Locate the cell with the specified text and output its [X, Y] center coordinate. 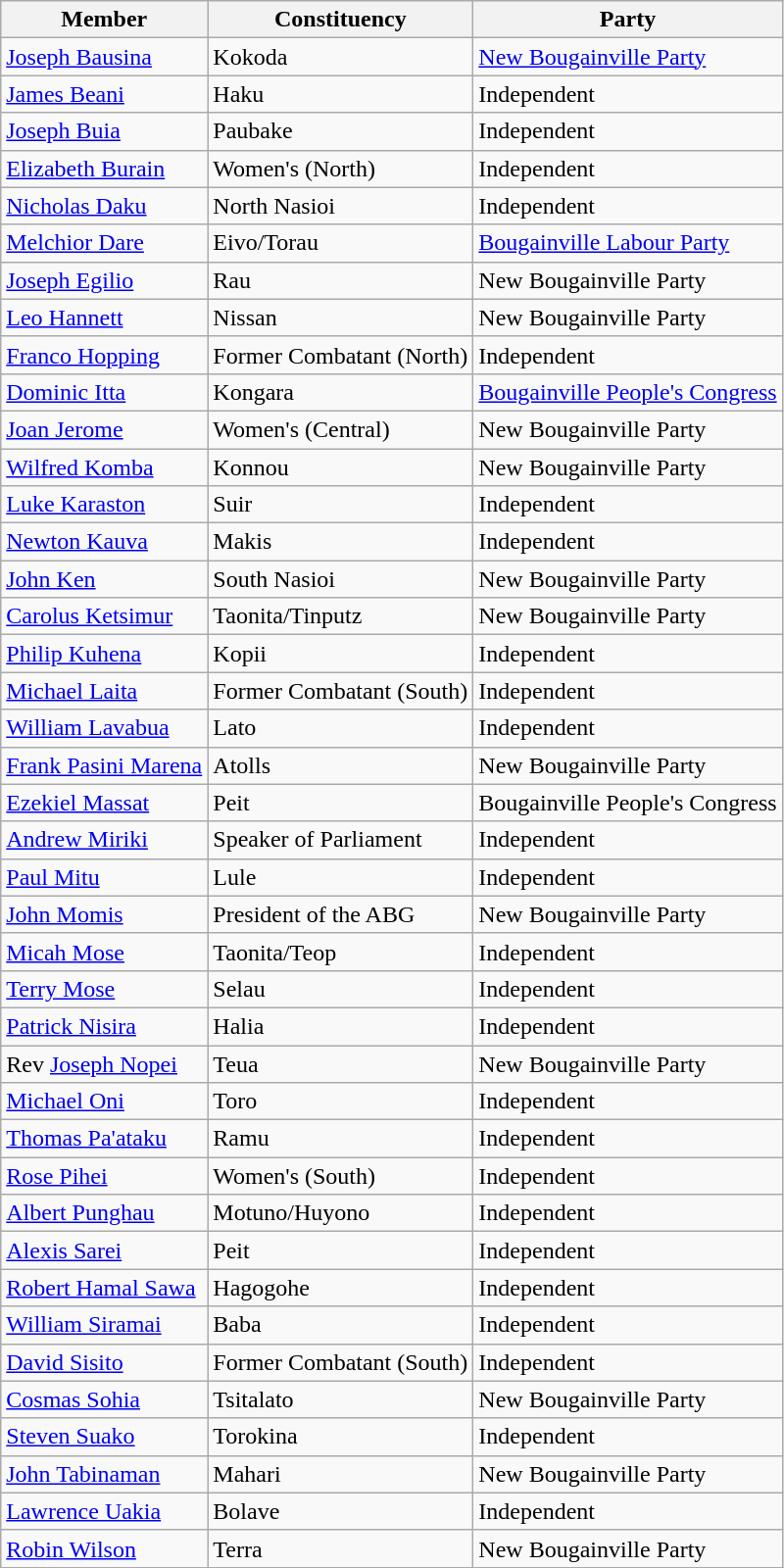
Eivo/Torau [341, 243]
Newton Kauva [104, 542]
Toro [341, 1102]
Ramu [341, 1139]
William Siramai [104, 1325]
James Beani [104, 94]
Constituency [341, 20]
Joseph Bausina [104, 57]
Kopii [341, 654]
Micah Mose [104, 952]
Lule [341, 877]
Carolus Ketsimur [104, 616]
Member [104, 20]
Dominic Itta [104, 392]
Women's (Central) [341, 429]
William Lavabua [104, 728]
Kongara [341, 392]
Philip Kuhena [104, 654]
North Nasioi [341, 206]
Atolls [341, 765]
Taonita/Teop [341, 952]
Suir [341, 505]
Andrew Miriki [104, 840]
Makis [341, 542]
Rau [341, 280]
Joseph Egilio [104, 280]
Robert Hamal Sawa [104, 1288]
Terry Mose [104, 989]
Bougainville Labour Party [627, 243]
Wilfred Komba [104, 467]
Patrick Nisira [104, 1026]
Women's (North) [341, 169]
Joan Jerome [104, 429]
John Ken [104, 579]
Frank Pasini Marena [104, 765]
President of the ABG [341, 914]
Melchior Dare [104, 243]
Franco Hopping [104, 355]
Kokoda [341, 57]
Elizabeth Burain [104, 169]
Alexis Sarei [104, 1250]
Albert Punghau [104, 1213]
Robin Wilson [104, 1548]
Tsitalato [341, 1399]
Rose Pihei [104, 1176]
Hagogohe [341, 1288]
Michael Oni [104, 1102]
Thomas Pa'ataku [104, 1139]
Terra [341, 1548]
Bolave [341, 1511]
John Momis [104, 914]
Party [627, 20]
Ezekiel Massat [104, 803]
Torokina [341, 1437]
Paul Mitu [104, 877]
Michael Laita [104, 691]
Paubake [341, 131]
Konnou [341, 467]
Baba [341, 1325]
Selau [341, 989]
Rev Joseph Nopei [104, 1063]
Teua [341, 1063]
Joseph Buia [104, 131]
Lato [341, 728]
John Tabinaman [104, 1474]
Nicholas Daku [104, 206]
Former Combatant (North) [341, 355]
Haku [341, 94]
Lawrence Uakia [104, 1511]
Taonita/Tinputz [341, 616]
David Sisito [104, 1362]
Leo Hannett [104, 318]
Women's (South) [341, 1176]
South Nasioi [341, 579]
Speaker of Parliament [341, 840]
Mahari [341, 1474]
Cosmas Sohia [104, 1399]
Halia [341, 1026]
Steven Suako [104, 1437]
Motuno/Huyono [341, 1213]
Luke Karaston [104, 505]
Nissan [341, 318]
